Determine the (x, y) coordinate at the center of the cell enclosing the given text.  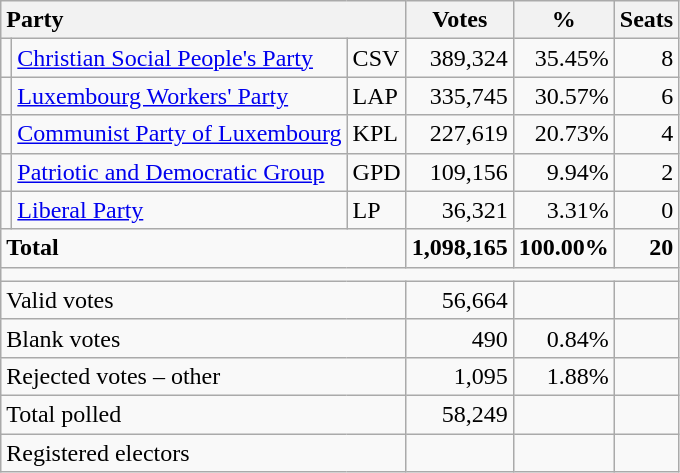
% (564, 20)
Communist Party of Luxembourg (180, 134)
56,664 (460, 300)
CSV (376, 58)
Votes (460, 20)
1,098,165 (460, 248)
Seats (646, 20)
9.94% (564, 172)
35.45% (564, 58)
58,249 (460, 414)
30.57% (564, 96)
LAP (376, 96)
Rejected votes – other (204, 376)
Blank votes (204, 338)
GPD (376, 172)
Registered electors (204, 453)
Valid votes (204, 300)
36,321 (460, 210)
227,619 (460, 134)
Party (204, 20)
20 (646, 248)
490 (460, 338)
Christian Social People's Party (180, 58)
Total (204, 248)
KPL (376, 134)
20.73% (564, 134)
Luxembourg Workers' Party (180, 96)
Liberal Party (180, 210)
100.00% (564, 248)
Patriotic and Democratic Group (180, 172)
1,095 (460, 376)
389,324 (460, 58)
8 (646, 58)
1.88% (564, 376)
109,156 (460, 172)
6 (646, 96)
0.84% (564, 338)
0 (646, 210)
335,745 (460, 96)
Total polled (204, 414)
2 (646, 172)
4 (646, 134)
3.31% (564, 210)
LP (376, 210)
